Search for the cell housing the specified text and yield its (x, y) center coordinate. 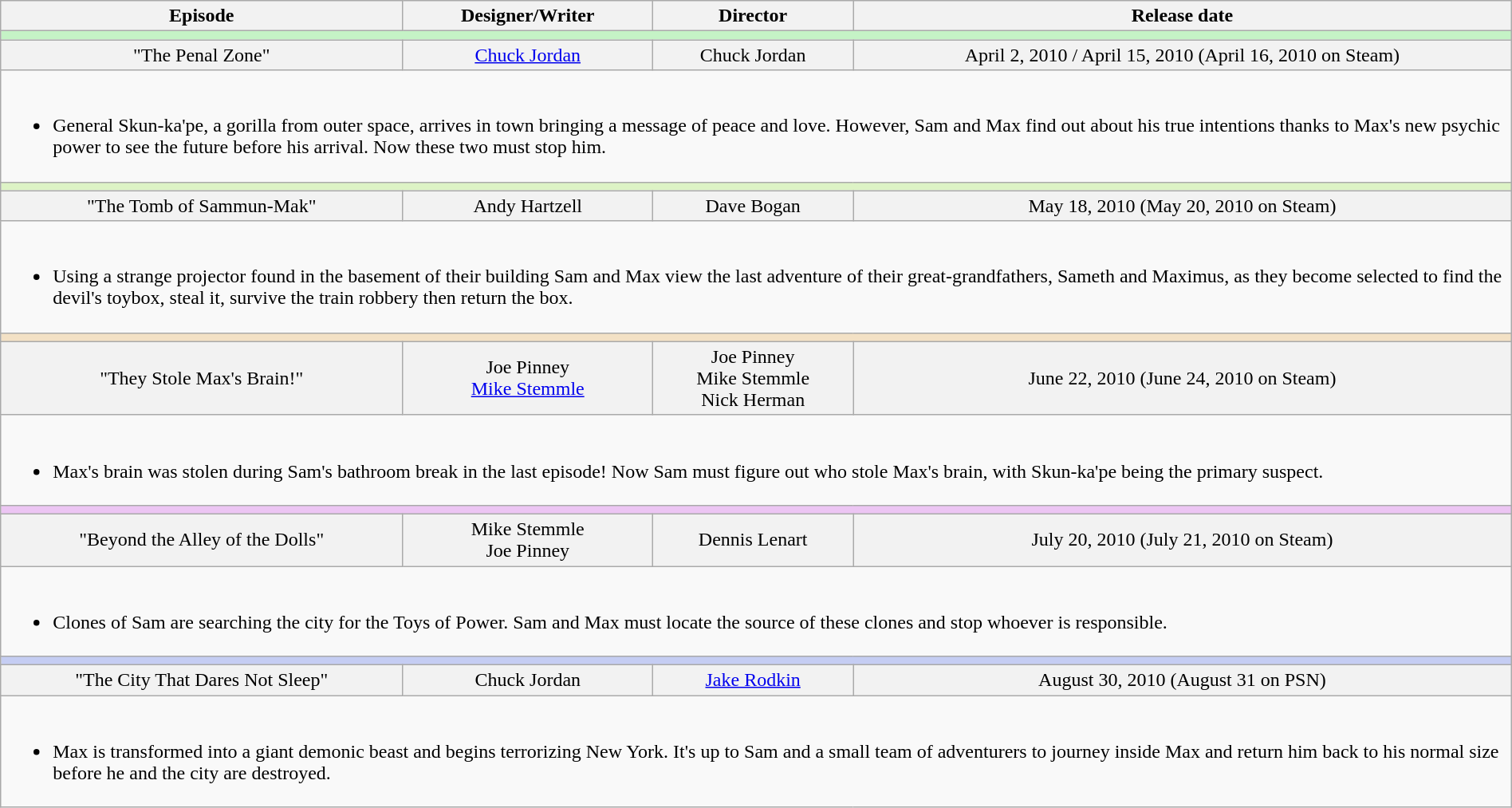
Director (753, 16)
May 18, 2010 (May 20, 2010 on Steam) (1183, 206)
August 30, 2010 (August 31 on PSN) (1183, 680)
Joe PinneyMike Stemmle (528, 378)
Release date (1183, 16)
Jake Rodkin (753, 680)
Andy Hartzell (528, 206)
Clones of Sam are searching the city for the Toys of Power. Sam and Max must locate the source of these clones and stop whoever is responsible. (756, 611)
June 22, 2010 (June 24, 2010 on Steam) (1183, 378)
"The Penal Zone" (202, 55)
Episode (202, 16)
Joe PinneyMike StemmleNick Herman (753, 378)
Dennis Lenart (753, 539)
Mike StemmleJoe Pinney (528, 539)
Designer/Writer (528, 16)
Dave Bogan (753, 206)
"The Tomb of Sammun-Mak" (202, 206)
"The City That Dares Not Sleep" (202, 680)
April 2, 2010 / April 15, 2010 (April 16, 2010 on Steam) (1183, 55)
July 20, 2010 (July 21, 2010 on Steam) (1183, 539)
"They Stole Max's Brain!" (202, 378)
"Beyond the Alley of the Dolls" (202, 539)
